Identify which cell holds the provided text, then report its [X, Y] central coordinate. 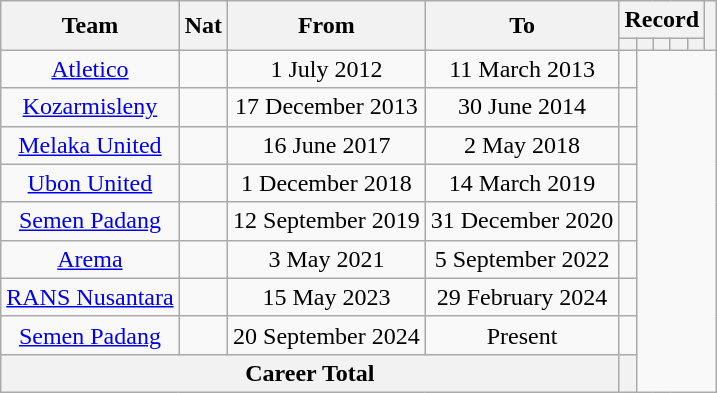
Nat [203, 26]
Ubon United [90, 183]
29 February 2024 [522, 297]
To [522, 26]
Melaka United [90, 145]
Atletico [90, 69]
Present [522, 335]
Kozarmisleny [90, 107]
RANS Nusantara [90, 297]
Arema [90, 259]
30 June 2014 [522, 107]
Record [662, 20]
2 May 2018 [522, 145]
15 May 2023 [327, 297]
11 March 2013 [522, 69]
From [327, 26]
12 September 2019 [327, 221]
3 May 2021 [327, 259]
17 December 2013 [327, 107]
Team [90, 26]
1 December 2018 [327, 183]
31 December 2020 [522, 221]
16 June 2017 [327, 145]
20 September 2024 [327, 335]
14 March 2019 [522, 183]
Career Total [310, 373]
1 July 2012 [327, 69]
5 September 2022 [522, 259]
